For the text-containing cell, return its midpoint in [x, y] coordinate format. 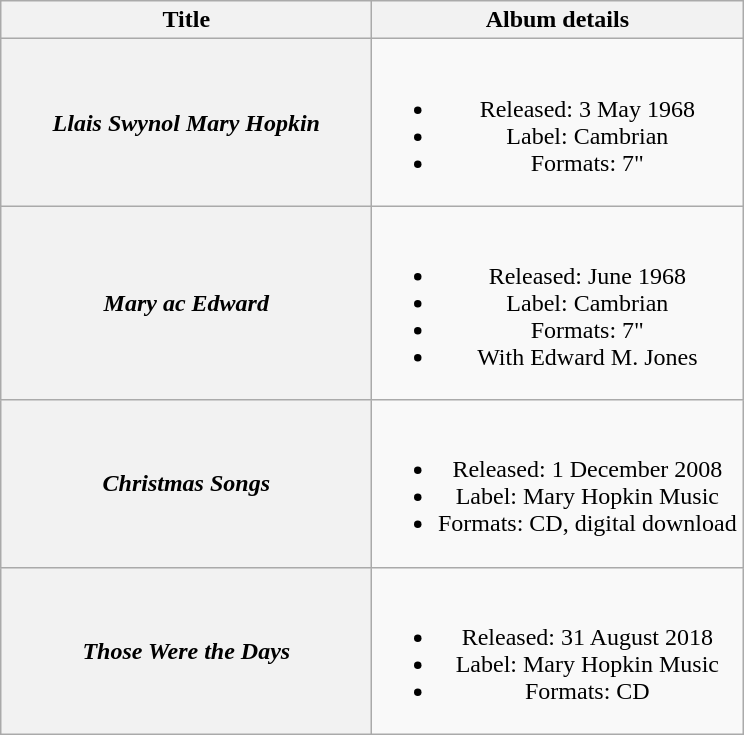
Released: 31 August 2018Label: Mary Hopkin MusicFormats: CD [558, 650]
Title [186, 20]
Those Were the Days [186, 650]
Released: June 1968Label: CambrianFormats: 7"With Edward M. Jones [558, 303]
Christmas Songs [186, 484]
Released: 1 December 2008Label: Mary Hopkin MusicFormats: CD, digital download [558, 484]
Released: 3 May 1968Label: CambrianFormats: 7" [558, 122]
Mary ac Edward [186, 303]
Album details [558, 20]
Llais Swynol Mary Hopkin [186, 122]
